Scan for the cell matching the given text and deliver its (X, Y) coordinate at center. 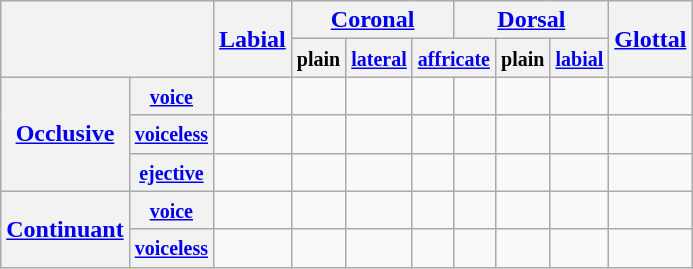
Dorsal (532, 20)
Labial (253, 39)
Occlusive (65, 134)
ejective (171, 172)
affricate (454, 58)
Coronal (372, 20)
Glottal (650, 39)
Continuant (65, 229)
labial (580, 58)
lateral (380, 58)
